For the text-containing cell, return its midpoint in [x, y] coordinate format. 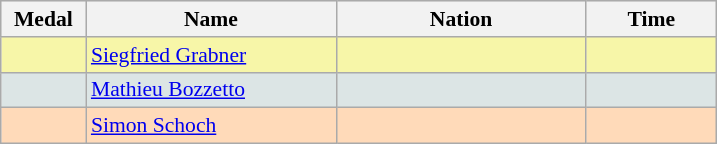
Siegfried Grabner [211, 55]
Time [651, 19]
Nation [461, 19]
Mathieu Bozzetto [211, 90]
Simon Schoch [211, 126]
Name [211, 19]
Medal [44, 19]
